Provide the [X, Y] coordinate of the cell's center where the given text is located.  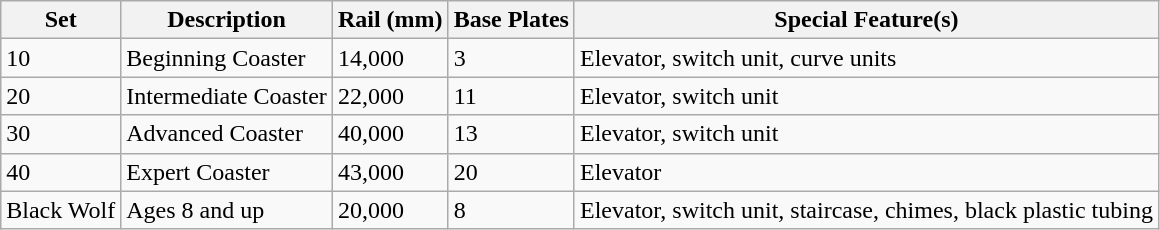
14,000 [390, 58]
8 [511, 210]
Elevator, switch unit, curve units [866, 58]
Black Wolf [61, 210]
11 [511, 96]
3 [511, 58]
30 [61, 134]
20,000 [390, 210]
43,000 [390, 172]
Elevator, switch unit, staircase, chimes, black plastic tubing [866, 210]
22,000 [390, 96]
Description [227, 20]
Elevator [866, 172]
13 [511, 134]
Base Plates [511, 20]
Rail (mm) [390, 20]
40 [61, 172]
Special Feature(s) [866, 20]
Beginning Coaster [227, 58]
Advanced Coaster [227, 134]
Ages 8 and up [227, 210]
Expert Coaster [227, 172]
10 [61, 58]
40,000 [390, 134]
Set [61, 20]
Intermediate Coaster [227, 96]
